Pinpoint the cell where the given text exists, returning its (x, y) midpoint coordinate. 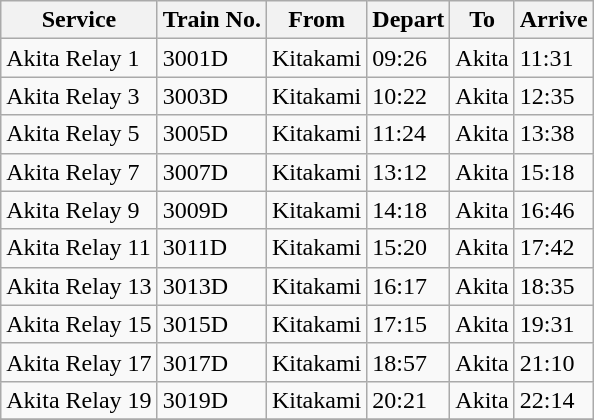
13:38 (554, 134)
22:14 (554, 400)
15:20 (408, 248)
Akita Relay 9 (79, 210)
To (482, 20)
3007D (212, 172)
15:18 (554, 172)
21:10 (554, 362)
3017D (212, 362)
Akita Relay 1 (79, 58)
3009D (212, 210)
Akita Relay 13 (79, 286)
3013D (212, 286)
Akita Relay 7 (79, 172)
Akita Relay 17 (79, 362)
Depart (408, 20)
19:31 (554, 324)
14:18 (408, 210)
18:57 (408, 362)
16:17 (408, 286)
Akita Relay 11 (79, 248)
3001D (212, 58)
3005D (212, 134)
From (316, 20)
10:22 (408, 96)
3003D (212, 96)
Arrive (554, 20)
12:35 (554, 96)
16:46 (554, 210)
Train No. (212, 20)
18:35 (554, 286)
17:15 (408, 324)
09:26 (408, 58)
Service (79, 20)
13:12 (408, 172)
3019D (212, 400)
11:31 (554, 58)
Akita Relay 15 (79, 324)
11:24 (408, 134)
3011D (212, 248)
17:42 (554, 248)
Akita Relay 19 (79, 400)
20:21 (408, 400)
3015D (212, 324)
Akita Relay 3 (79, 96)
Akita Relay 5 (79, 134)
